Extract the [x, y] coordinate from the center of the cell holding the provided text.  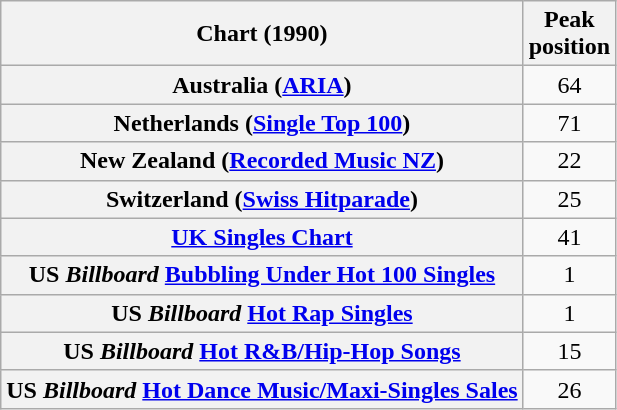
41 [569, 237]
64 [569, 85]
US Billboard Bubbling Under Hot 100 Singles [262, 275]
26 [569, 389]
US Billboard Hot Rap Singles [262, 313]
Netherlands (Single Top 100) [262, 123]
Chart (1990) [262, 34]
US Billboard Hot R&B/Hip-Hop Songs [262, 351]
Australia (ARIA) [262, 85]
15 [569, 351]
25 [569, 199]
22 [569, 161]
71 [569, 123]
Peakposition [569, 34]
Switzerland (Swiss Hitparade) [262, 199]
New Zealand (Recorded Music NZ) [262, 161]
US Billboard Hot Dance Music/Maxi-Singles Sales [262, 389]
UK Singles Chart [262, 237]
